Pinpoint the cell where the given text exists, returning its [X, Y] midpoint coordinate. 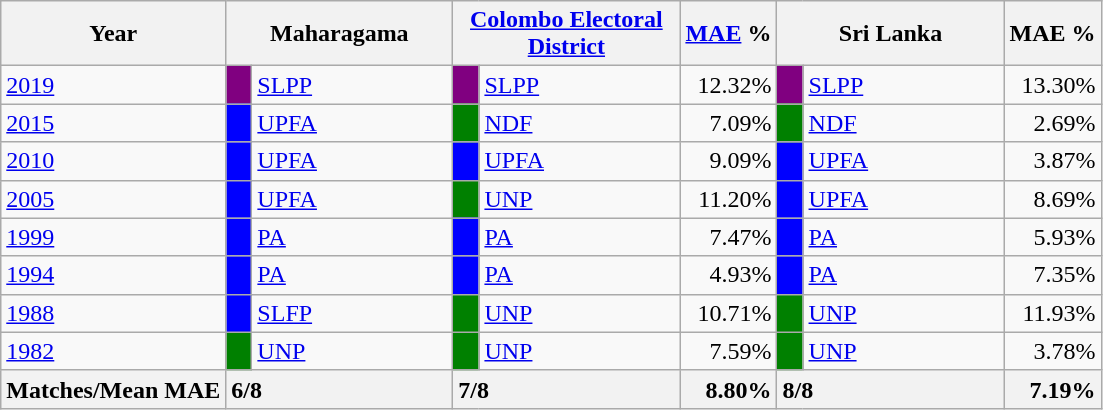
7.09% [728, 123]
10.71% [728, 313]
4.93% [728, 275]
7.35% [1052, 275]
11.93% [1052, 313]
5.93% [1052, 237]
3.87% [1052, 161]
Year [114, 34]
Colombo Electoral District [566, 34]
7.47% [728, 237]
8.69% [1052, 199]
12.32% [728, 85]
6/8 [340, 389]
Maharagama [340, 34]
2005 [114, 199]
2.69% [1052, 123]
7.19% [1052, 389]
2019 [114, 85]
13.30% [1052, 85]
2010 [114, 161]
8/8 [890, 389]
SLFP [352, 313]
2015 [114, 123]
3.78% [1052, 351]
1988 [114, 313]
9.09% [728, 161]
8.80% [728, 389]
Matches/Mean MAE [114, 389]
7/8 [566, 389]
7.59% [728, 351]
Sri Lanka [890, 34]
1994 [114, 275]
1982 [114, 351]
1999 [114, 237]
11.20% [728, 199]
